Detect which cell encompasses the target text, then output its [x, y] center coordinate. 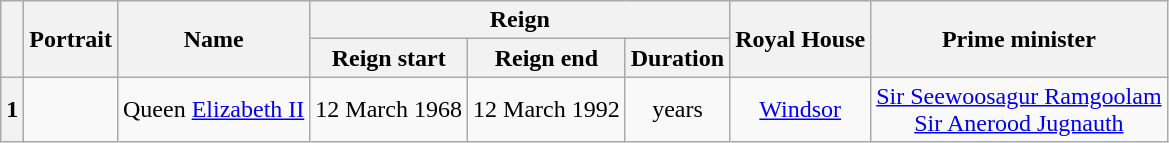
Windsor [800, 110]
12 March 1968 [389, 110]
Sir Seewoosagur RamgoolamSir Anerood Jugnauth [1019, 110]
12 March 1992 [547, 110]
1 [12, 110]
years [677, 110]
Name [213, 39]
Reign end [547, 58]
Duration [677, 58]
Reign [520, 20]
Royal House [800, 39]
Portrait [71, 39]
Prime minister [1019, 39]
Reign start [389, 58]
Queen Elizabeth II [213, 110]
